Determine the [x, y] coordinate at the center of the cell enclosing the given text.  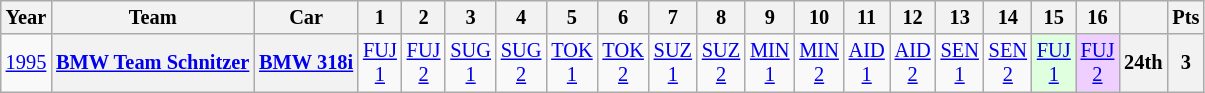
MIN2 [818, 63]
BMW Team Schnitzer [152, 63]
2 [424, 17]
Pts [1186, 17]
SEN2 [1008, 63]
11 [867, 17]
1 [380, 17]
TOK2 [624, 63]
15 [1054, 17]
AID1 [867, 63]
8 [721, 17]
13 [960, 17]
10 [818, 17]
16 [1098, 17]
6 [624, 17]
Team [152, 17]
4 [521, 17]
24th [1143, 63]
12 [913, 17]
Year [26, 17]
SUG2 [521, 63]
5 [572, 17]
Car [306, 17]
BMW 318i [306, 63]
SUZ2 [721, 63]
14 [1008, 17]
AID2 [913, 63]
SUG1 [470, 63]
SEN1 [960, 63]
1995 [26, 63]
SUZ1 [673, 63]
TOK1 [572, 63]
MIN1 [770, 63]
7 [673, 17]
9 [770, 17]
